Output the [X, Y] coordinate of the center of the cell containing the given text.  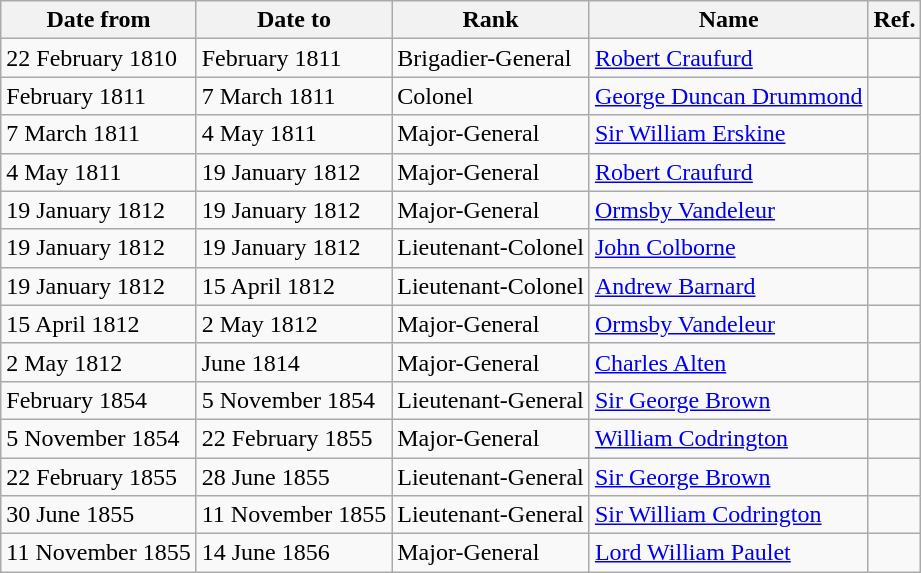
June 1814 [294, 362]
28 June 1855 [294, 477]
Rank [491, 20]
Andrew Barnard [728, 286]
Charles Alten [728, 362]
George Duncan Drummond [728, 96]
Ref. [894, 20]
John Colborne [728, 248]
22 February 1810 [98, 58]
Colonel [491, 96]
Date from [98, 20]
Sir William Erskine [728, 134]
Brigadier-General [491, 58]
William Codrington [728, 438]
Name [728, 20]
14 June 1856 [294, 553]
Date to [294, 20]
Sir William Codrington [728, 515]
30 June 1855 [98, 515]
Lord William Paulet [728, 553]
February 1854 [98, 400]
